Pinpoint the cell where the given text exists, returning its [X, Y] midpoint coordinate. 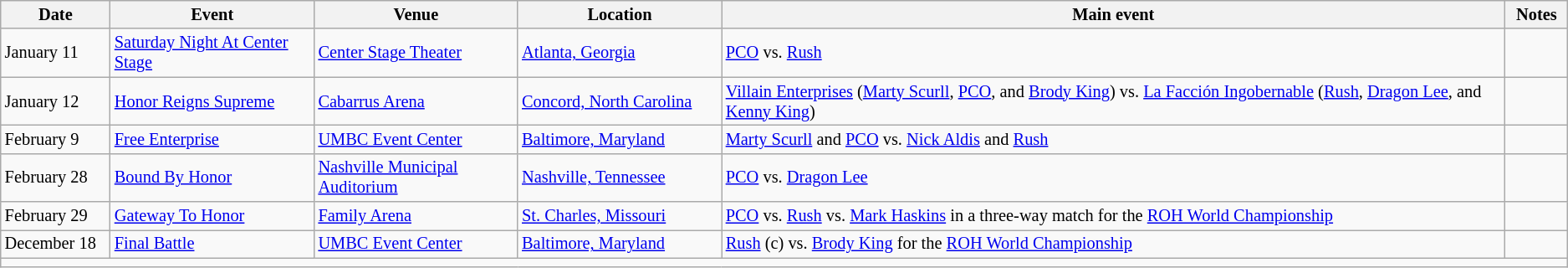
St. Charles, Missouri [620, 216]
Villain Enterprises (Marty Scurll, PCO, and Brody King) vs. La Facción Ingobernable (Rush, Dragon Lee, and Kenny King) [1114, 101]
Family Arena [416, 216]
February 28 [55, 178]
Bound By Honor [212, 178]
Gateway To Honor [212, 216]
January 11 [55, 53]
Location [620, 14]
February 9 [55, 139]
Concord, North Carolina [620, 101]
PCO vs. Rush [1114, 53]
Notes [1537, 14]
Date [55, 14]
January 12 [55, 101]
Marty Scurll and PCO vs. Nick Aldis and Rush [1114, 139]
December 18 [55, 244]
Rush (c) vs. Brody King for the ROH World Championship [1114, 244]
February 29 [55, 216]
Saturday Night At Center Stage [212, 53]
Free Enterprise [212, 139]
Final Battle [212, 244]
Nashville, Tennessee [620, 178]
Venue [416, 14]
Cabarrus Arena [416, 101]
PCO vs. Rush vs. Mark Haskins in a three-way match for the ROH World Championship [1114, 216]
Event [212, 14]
Center Stage Theater [416, 53]
PCO vs. Dragon Lee [1114, 178]
Main event [1114, 14]
Nashville Municipal Auditorium [416, 178]
Honor Reigns Supreme [212, 101]
Atlanta, Georgia [620, 53]
